Locate the cell with the specified text and output its (x, y) center coordinate. 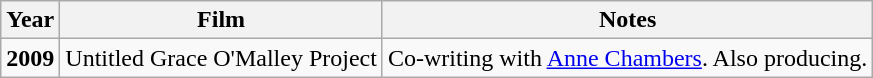
Notes (627, 20)
Film (222, 20)
Untitled Grace O'Malley Project (222, 58)
Co-writing with Anne Chambers. Also producing. (627, 58)
2009 (30, 58)
Year (30, 20)
